Determine the [X, Y] coordinate at the center of the cell enclosing the given text.  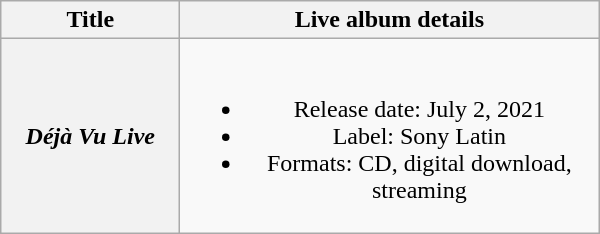
Déjà Vu Live [90, 136]
Live album details [390, 20]
Release date: July 2, 2021Label: Sony LatinFormats: CD, digital download, streaming [390, 136]
Title [90, 20]
